Identify which cell holds the provided text, then report its [X, Y] central coordinate. 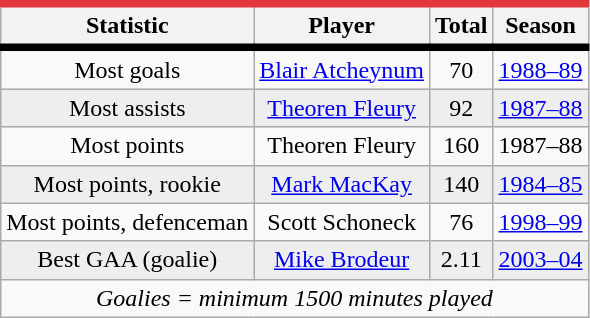
Season [540, 26]
Mike Brodeur [342, 260]
92 [461, 108]
1988–89 [540, 68]
Blair Atcheynum [342, 68]
Most points [128, 146]
160 [461, 146]
Statistic [128, 26]
70 [461, 68]
Mark MacKay [342, 184]
1984–85 [540, 184]
2.11 [461, 260]
Best GAA (goalie) [128, 260]
Most goals [128, 68]
2003–04 [540, 260]
Goalies = minimum 1500 minutes played [294, 298]
Most assists [128, 108]
Most points, rookie [128, 184]
Total [461, 26]
140 [461, 184]
Scott Schoneck [342, 222]
Player [342, 26]
1998–99 [540, 222]
76 [461, 222]
Most points, defenceman [128, 222]
